From the cell containing the given text, extract its center point as (x, y) coordinate. 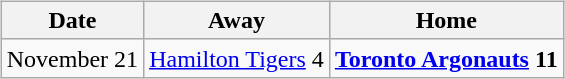
November 21 (72, 58)
Toronto Argonauts 11 (446, 58)
Date (72, 20)
Hamilton Tigers 4 (237, 58)
Home (446, 20)
Away (237, 20)
